Provide the [x, y] coordinate of the cell's center where the given text is located.  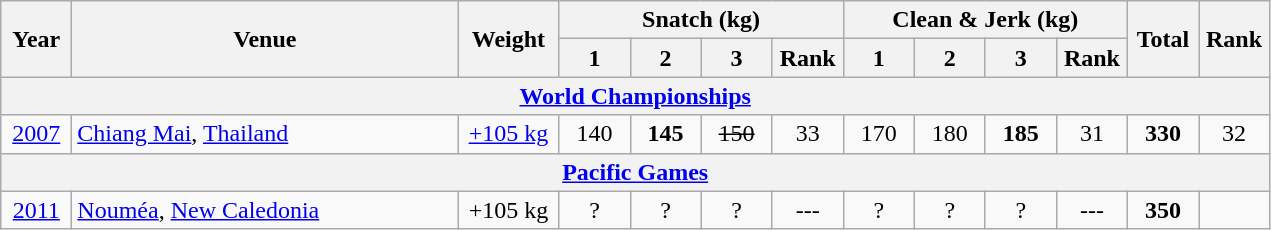
Total [1162, 39]
140 [594, 134]
World Championships [636, 96]
31 [1092, 134]
145 [666, 134]
2011 [36, 210]
Clean & Jerk (kg) [985, 20]
Nouméa, New Caledonia [265, 210]
Year [36, 39]
330 [1162, 134]
Weight [508, 39]
150 [736, 134]
33 [808, 134]
2007 [36, 134]
Pacific Games [636, 172]
Chiang Mai, Thailand [265, 134]
Venue [265, 39]
Snatch (kg) [701, 20]
170 [878, 134]
180 [950, 134]
32 [1234, 134]
185 [1020, 134]
350 [1162, 210]
